Pinpoint the cell where the given text exists, returning its [X, Y] midpoint coordinate. 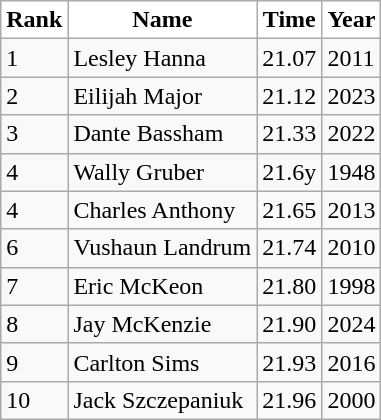
2022 [352, 134]
Year [352, 20]
2 [34, 96]
2013 [352, 210]
2010 [352, 248]
9 [34, 362]
2024 [352, 324]
Jack Szczepaniuk [162, 400]
3 [34, 134]
Charles Anthony [162, 210]
Name [162, 20]
Jay McKenzie [162, 324]
21.6y [290, 172]
1948 [352, 172]
21.80 [290, 286]
21.96 [290, 400]
21.12 [290, 96]
21.33 [290, 134]
2000 [352, 400]
1998 [352, 286]
21.90 [290, 324]
8 [34, 324]
Eilijah Major [162, 96]
10 [34, 400]
Carlton Sims [162, 362]
21.74 [290, 248]
21.65 [290, 210]
Rank [34, 20]
Lesley Hanna [162, 58]
2011 [352, 58]
1 [34, 58]
7 [34, 286]
2023 [352, 96]
Wally Gruber [162, 172]
Vushaun Landrum [162, 248]
6 [34, 248]
Dante Bassham [162, 134]
21.07 [290, 58]
Eric McKeon [162, 286]
Time [290, 20]
2016 [352, 362]
21.93 [290, 362]
